Extract the [x, y] coordinate from the center of the cell holding the provided text.  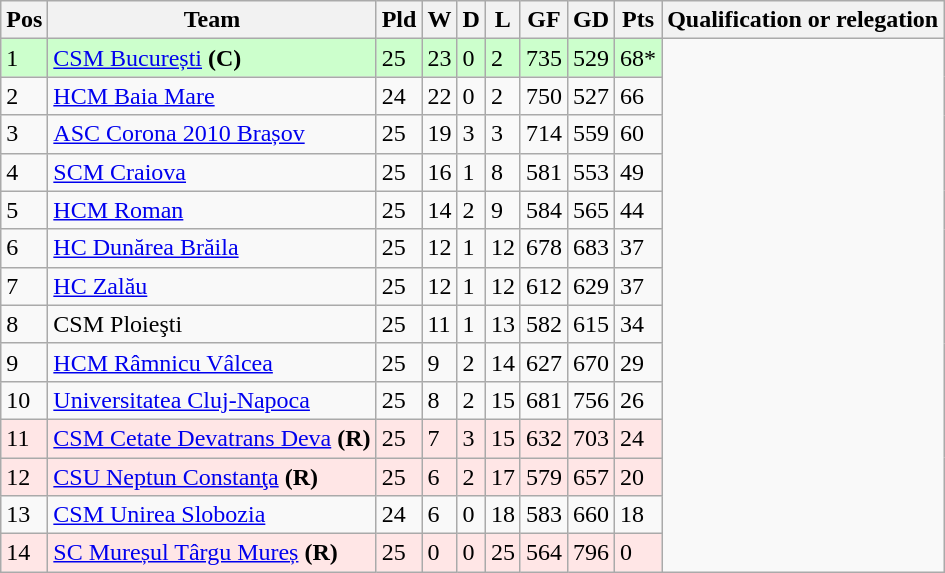
HCM Roman [212, 210]
66 [638, 96]
60 [638, 134]
660 [590, 515]
615 [590, 324]
581 [544, 172]
GD [590, 20]
10 [24, 400]
756 [590, 400]
5 [24, 210]
564 [544, 553]
670 [590, 362]
750 [544, 96]
49 [638, 172]
29 [638, 362]
559 [590, 134]
553 [590, 172]
584 [544, 210]
657 [590, 477]
19 [440, 134]
627 [544, 362]
529 [590, 58]
612 [544, 286]
26 [638, 400]
579 [544, 477]
796 [590, 553]
4 [24, 172]
565 [590, 210]
D [471, 20]
583 [544, 515]
CSU Neptun Constanţa (R) [212, 477]
629 [590, 286]
CSM București (C) [212, 58]
GF [544, 20]
632 [544, 438]
HC Dunărea Brăila [212, 248]
Pld [399, 20]
683 [590, 248]
23 [440, 58]
Pts [638, 20]
SCM Craiova [212, 172]
44 [638, 210]
HC Zalău [212, 286]
Universitatea Cluj-Napoca [212, 400]
Pos [24, 20]
Qualification or relegation [803, 20]
34 [638, 324]
582 [544, 324]
SC Mureșul Târgu Mureș (R) [212, 553]
527 [590, 96]
HCM Baia Mare [212, 96]
714 [544, 134]
L [502, 20]
CSM Ploieşti [212, 324]
681 [544, 400]
16 [440, 172]
678 [544, 248]
W [440, 20]
HCM Râmnicu Vâlcea [212, 362]
ASC Corona 2010 Brașov [212, 134]
703 [590, 438]
20 [638, 477]
Team [212, 20]
CSM Unirea Slobozia [212, 515]
68* [638, 58]
CSM Cetate Devatrans Deva (R) [212, 438]
22 [440, 96]
735 [544, 58]
17 [502, 477]
